Extract the [x, y] coordinate from the center of the cell holding the provided text.  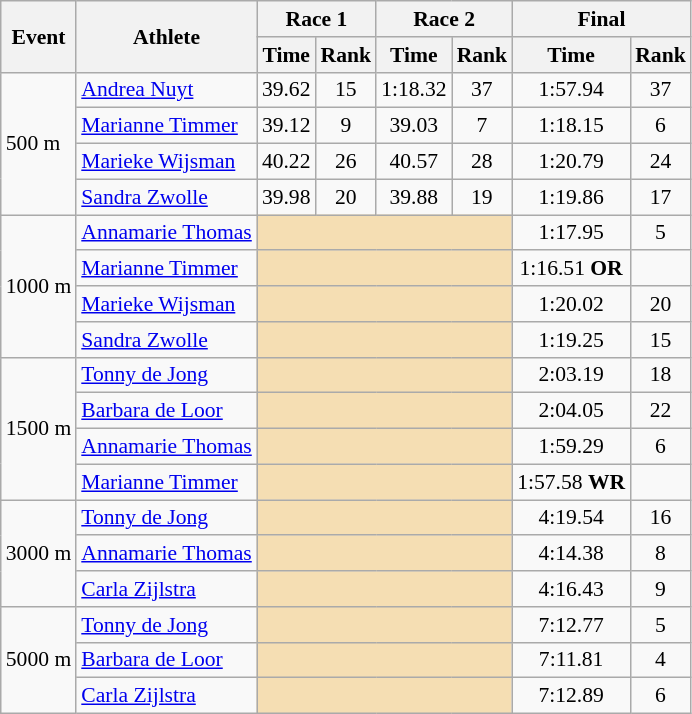
26 [346, 162]
4:14.38 [571, 554]
1:59.29 [571, 447]
5000 m [38, 660]
28 [482, 162]
1:20.02 [571, 304]
1:18.15 [571, 126]
Andrea Nuyt [166, 90]
Athlete [166, 36]
Final [602, 19]
40.57 [414, 162]
39.98 [286, 197]
1:20.79 [571, 162]
500 m [38, 143]
1500 m [38, 428]
3000 m [38, 554]
22 [660, 411]
7:12.77 [571, 625]
Race 2 [444, 19]
39.03 [414, 126]
8 [660, 554]
1:18.32 [414, 90]
1:57.58 WR [571, 482]
39.62 [286, 90]
1:19.25 [571, 340]
4 [660, 660]
18 [660, 375]
Race 1 [316, 19]
1:17.95 [571, 233]
7:11.81 [571, 660]
39.12 [286, 126]
19 [482, 197]
39.88 [414, 197]
40.22 [286, 162]
2:03.19 [571, 375]
4:19.54 [571, 518]
1:57.94 [571, 90]
1:16.51 OR [571, 269]
1000 m [38, 286]
17 [660, 197]
2:04.05 [571, 411]
1:19.86 [571, 197]
4:16.43 [571, 589]
7 [482, 126]
Event [38, 36]
16 [660, 518]
7:12.89 [571, 696]
24 [660, 162]
